Scan for the cell matching the given text and deliver its (X, Y) coordinate at center. 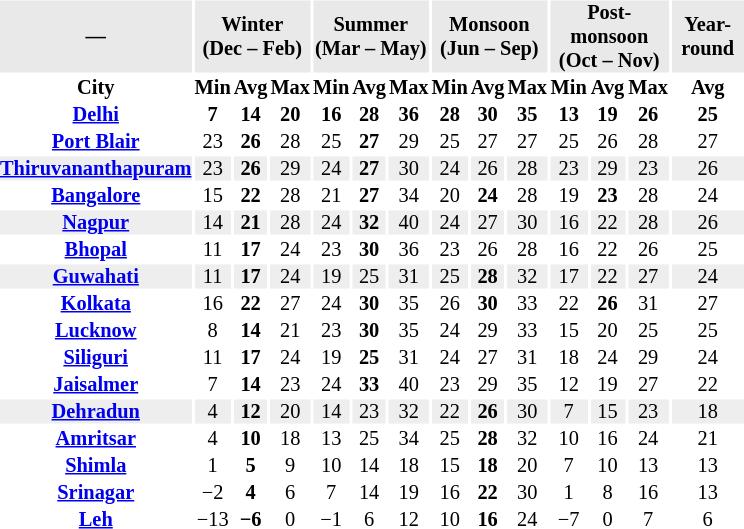
−2 (213, 492)
Monsoon(Jun – Sep) (490, 36)
— (96, 36)
9 (290, 465)
Port Blair (96, 141)
Lucknow (96, 330)
Delhi (96, 114)
Amritsar (96, 438)
5 (251, 465)
Srinagar (96, 492)
Dehradun (96, 411)
Kolkata (96, 303)
Bhopal (96, 249)
Siliguri (96, 357)
Post-monsoon(Oct – Nov) (609, 36)
Year-round (708, 36)
Jaisalmer (96, 384)
Shimla (96, 465)
Nagpur (96, 222)
Thiruvananthapuram (96, 168)
City (96, 87)
Winter(Dec – Feb) (253, 36)
Guwahati (96, 276)
6 (290, 492)
Summer(Mar – May) (371, 36)
Bangalore (96, 195)
